Detect which cell encompasses the target text, then output its [x, y] center coordinate. 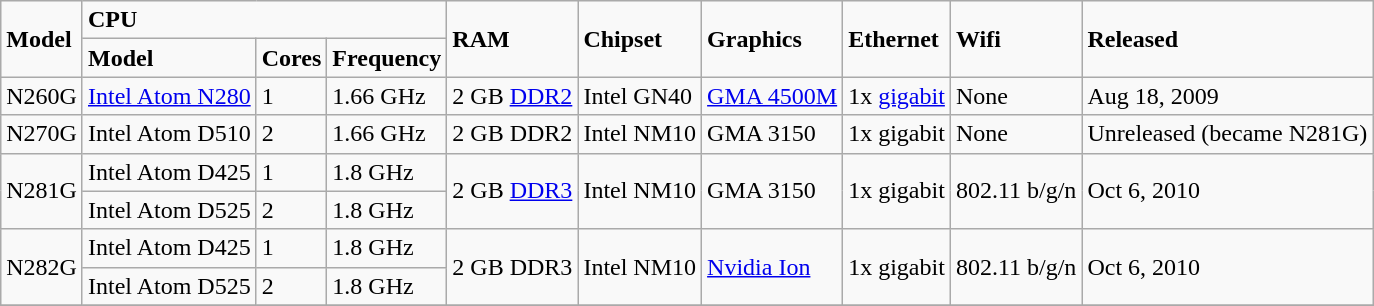
Intel Atom D510 [169, 134]
N282G [42, 267]
Cores [292, 58]
RAM [512, 39]
Unreleased (became N281G) [1228, 134]
Chipset [640, 39]
Aug 18, 2009 [1228, 96]
N260G [42, 96]
Frequency [387, 58]
Intel GN40 [640, 96]
N270G [42, 134]
Wifi [1016, 39]
Graphics [772, 39]
Released [1228, 39]
N281G [42, 191]
Intel Atom N280 [169, 96]
CPU [264, 20]
Ethernet [897, 39]
GMA 4500M [772, 96]
Nvidia Ion [772, 267]
